Find where the given text appears and provide that cell's center as (x, y) coordinate. 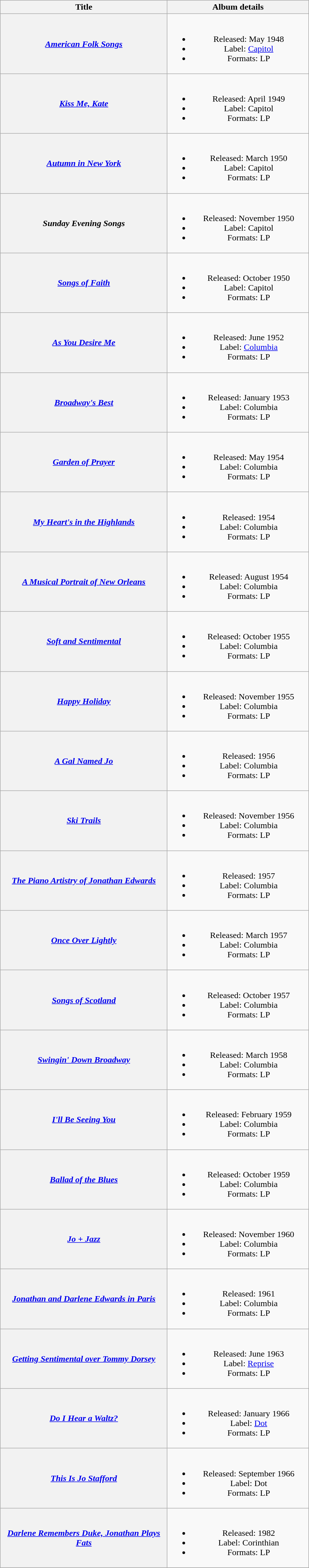
My Heart's in the Highlands (84, 522)
A Gal Named Jo (84, 761)
Swingin' Down Broadway (84, 1060)
Autumn in New York (84, 163)
Released: November 1950Label: CapitolFormats: LP (238, 223)
Kiss Me, Kate (84, 104)
Getting Sentimental over Tommy Dorsey (84, 1359)
Released: February 1959Label: ColumbiaFormats: LP (238, 1120)
Released: January 1953Label: ColumbiaFormats: LP (238, 402)
Released: March 1950Label: CapitolFormats: LP (238, 163)
Title (84, 7)
As You Desire Me (84, 343)
Released: November 1956Label: ColumbiaFormats: LP (238, 821)
Released: 1961Label: ColumbiaFormats: LP (238, 1299)
Album details (238, 7)
Released: January 1966Label: DotFormats: LP (238, 1418)
Released: October 1950Label: CapitolFormats: LP (238, 283)
Garden of Prayer (84, 462)
Released: October 1959Label: ColumbiaFormats: LP (238, 1179)
Songs of Faith (84, 283)
A Musical Portrait of New Orleans (84, 582)
Released: 1954Label: ColumbiaFormats: LP (238, 522)
This Is Jo Stafford (84, 1478)
Released: March 1958Label: ColumbiaFormats: LP (238, 1060)
Ski Trails (84, 821)
Released: November 1960Label: ColumbiaFormats: LP (238, 1239)
Released: June 1952Label: ColumbiaFormats: LP (238, 343)
American Folk Songs (84, 44)
Released: June 1963Label: RepriseFormats: LP (238, 1359)
Released: April 1949Label: CapitolFormats: LP (238, 104)
I'll Be Seeing You (84, 1120)
Jo + Jazz (84, 1239)
Jonathan and Darlene Edwards in Paris (84, 1299)
Happy Holiday (84, 701)
Soft and Sentimental (84, 641)
Released: 1982Label: CorinthianFormats: LP (238, 1538)
Released: May 1948Label: CapitolFormats: LP (238, 44)
Released: May 1954Label: ColumbiaFormats: LP (238, 462)
Sunday Evening Songs (84, 223)
The Piano Artistry of Jonathan Edwards (84, 881)
Released: October 1955Label: ColumbiaFormats: LP (238, 641)
Released: 1957Label: ColumbiaFormats: LP (238, 881)
Ballad of the Blues (84, 1179)
Released: October 1957Label: ColumbiaFormats: LP (238, 1000)
Released: August 1954Label: ColumbiaFormats: LP (238, 582)
Do I Hear a Waltz? (84, 1418)
Broadway's Best (84, 402)
Darlene Remembers Duke, Jonathan Plays Fats (84, 1538)
Once Over Lightly (84, 940)
Released: November 1955Label: ColumbiaFormats: LP (238, 701)
Released: 1956Label: ColumbiaFormats: LP (238, 761)
Songs of Scotland (84, 1000)
Released: September 1966Label: DotFormats: LP (238, 1478)
Released: March 1957Label: ColumbiaFormats: LP (238, 940)
